From the cell containing the given text, extract its center point as [X, Y] coordinate. 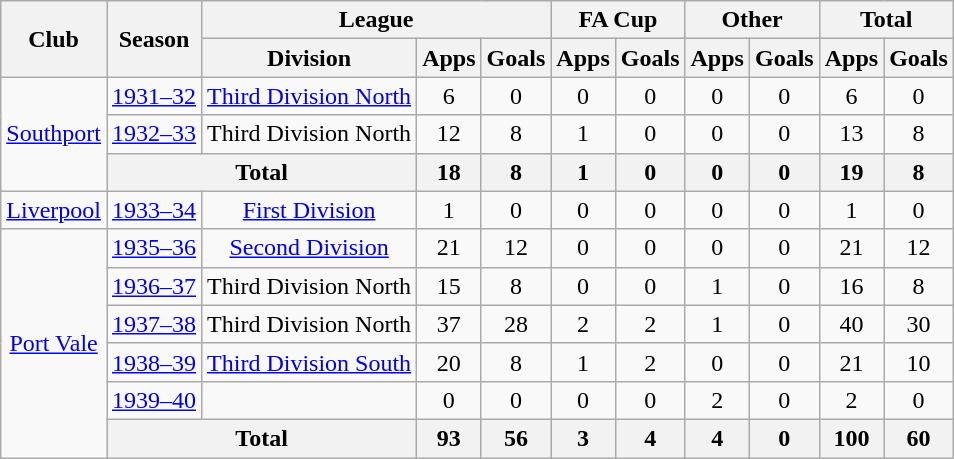
First Division [310, 210]
15 [449, 286]
League [376, 20]
1935–36 [154, 248]
10 [919, 362]
Club [54, 39]
1937–38 [154, 324]
1938–39 [154, 362]
30 [919, 324]
Southport [54, 134]
Third Division South [310, 362]
56 [516, 438]
1933–34 [154, 210]
1932–33 [154, 134]
FA Cup [618, 20]
Other [752, 20]
19 [851, 172]
Port Vale [54, 343]
Second Division [310, 248]
20 [449, 362]
100 [851, 438]
18 [449, 172]
13 [851, 134]
1936–37 [154, 286]
3 [583, 438]
37 [449, 324]
Division [310, 58]
93 [449, 438]
16 [851, 286]
1931–32 [154, 96]
Liverpool [54, 210]
40 [851, 324]
Season [154, 39]
1939–40 [154, 400]
60 [919, 438]
28 [516, 324]
